Pinpoint the cell where the given text exists, returning its [X, Y] midpoint coordinate. 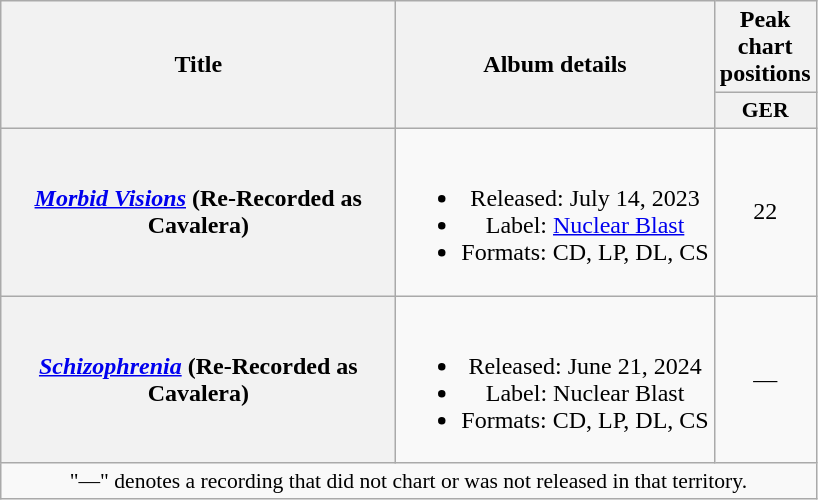
Title [198, 65]
Released: June 21, 2024Label: Nuclear BlastFormats: CD, LP, DL, CS [555, 380]
Schizophrenia (Re-Recorded as Cavalera) [198, 380]
Morbid Visions (Re-Recorded as Cavalera) [198, 212]
GER [765, 111]
Released: July 14, 2023Label: Nuclear BlastFormats: CD, LP, DL, CS [555, 212]
"—" denotes a recording that did not chart or was not released in that territory. [408, 481]
Peak chart positions [765, 47]
— [765, 380]
Album details [555, 65]
22 [765, 212]
